Identify which cell holds the provided text, then report its (x, y) central coordinate. 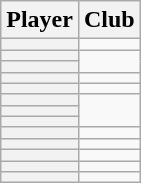
Player (40, 20)
Club (109, 20)
